For the text-containing cell, return its midpoint in (X, Y) coordinate format. 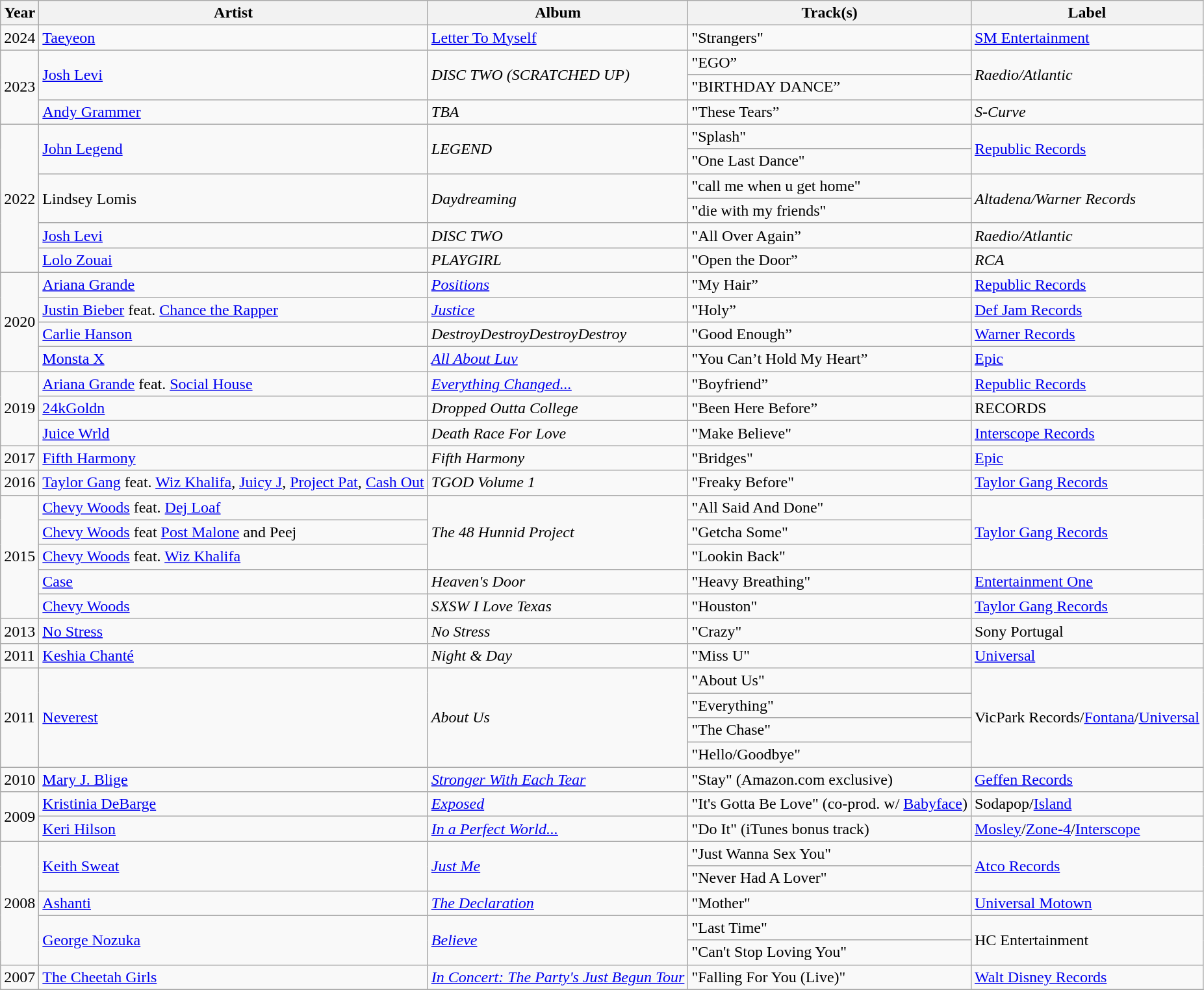
Label (1086, 13)
"Freaky Before" (830, 483)
2017 (19, 458)
"Never Had A Lover" (830, 878)
"It's Gotta Be Love" (co-prod. w/ Babyface) (830, 804)
S-Curve (1086, 112)
LEGEND (557, 149)
SXSW I Love Texas (557, 606)
Mary J. Blige (233, 780)
Heaven's Door (557, 581)
TBA (557, 112)
Taeyeon (233, 38)
Taylor Gang feat. Wiz Khalifa, Juicy J, Project Pat, Cash Out (233, 483)
"Strangers" (830, 38)
Atco Records (1086, 866)
Entertainment One (1086, 581)
Exposed (557, 804)
Dropped Outta College (557, 409)
Death Race For Love (557, 433)
"Open the Door” (830, 260)
Geffen Records (1086, 780)
Andy Grammer (233, 112)
"die with my friends" (830, 210)
Mosley/Zone-4/Interscope (1086, 829)
Night & Day (557, 655)
HC Entertainment (1086, 940)
Keri Hilson (233, 829)
PLAYGIRL (557, 260)
DISC TWO (557, 235)
Warner Records (1086, 335)
"Just Wanna Sex You" (830, 854)
Ashanti (233, 903)
Def Jam Records (1086, 310)
"All Said And Done" (830, 507)
Sodapop/Island (1086, 804)
Kristinia DeBarge (233, 804)
Sony Portugal (1086, 631)
Everything Changed... (557, 384)
2008 (19, 903)
Ariana Grande (233, 285)
2007 (19, 977)
VicPark Records/Fontana/Universal (1086, 717)
"EGO” (830, 62)
"All Over Again” (830, 235)
In a Perfect World... (557, 829)
"BIRTHDAY DANCE” (830, 87)
"call me when u get home" (830, 186)
Year (19, 13)
RCA (1086, 260)
Juice Wrld (233, 433)
2020 (19, 322)
2023 (19, 87)
The 48 Hunnid Project (557, 532)
"Mother" (830, 903)
"My Hair” (830, 285)
DestroyDestroyDestroyDestroy (557, 335)
"These Tears” (830, 112)
"Bridges" (830, 458)
Album (557, 13)
"Can't Stop Loving You" (830, 952)
"Last Time" (830, 928)
"Falling For You (Live)" (830, 977)
Carlie Hanson (233, 335)
"Getcha Some" (830, 532)
"Heavy Breathing" (830, 581)
"Lookin Back" (830, 557)
Stronger With Each Tear (557, 780)
"Been Here Before” (830, 409)
Keith Sweat (233, 866)
2010 (19, 780)
2016 (19, 483)
"Holy” (830, 310)
About Us (557, 717)
Interscope Records (1086, 433)
The Cheetah Girls (233, 977)
DISC TWO (SCRATCHED UP) (557, 75)
Positions (557, 285)
2015 (19, 557)
Neverest (233, 717)
Chevy Woods feat. Wiz Khalifa (233, 557)
2009 (19, 817)
All About Luv (557, 359)
24kGoldn (233, 409)
2013 (19, 631)
Lolo Zouai (233, 260)
Lindsey Lomis (233, 198)
"Hello/Goodbye" (830, 755)
Universal Motown (1086, 903)
"Boyfriend” (830, 384)
"Crazy" (830, 631)
2024 (19, 38)
Ariana Grande feat. Social House (233, 384)
Daydreaming (557, 198)
John Legend (233, 149)
"One Last Dance" (830, 161)
"You Can’t Hold My Heart” (830, 359)
"About Us" (830, 680)
"Good Enough” (830, 335)
Case (233, 581)
Universal (1086, 655)
"Everything" (830, 705)
Artist (233, 13)
"Splash" (830, 136)
"Stay" (Amazon.com exclusive) (830, 780)
Keshia Chanté (233, 655)
Altadena/Warner Records (1086, 198)
"Houston" (830, 606)
2022 (19, 198)
"Miss U" (830, 655)
Chevy Woods feat Post Malone and Peej (233, 532)
Chevy Woods feat. Dej Loaf (233, 507)
Just Me (557, 866)
Walt Disney Records (1086, 977)
Track(s) (830, 13)
"Do It" (iTunes bonus track) (830, 829)
The Declaration (557, 903)
George Nozuka (233, 940)
Believe (557, 940)
"The Chase" (830, 730)
TGOD Volume 1 (557, 483)
"Make Believe" (830, 433)
In Concert: The Party's Just Begun Tour (557, 977)
RECORDS (1086, 409)
2019 (19, 409)
Letter To Myself (557, 38)
Monsta X (233, 359)
Justin Bieber feat. Chance the Rapper (233, 310)
Justice (557, 310)
SM Entertainment (1086, 38)
Chevy Woods (233, 606)
